Return the [X, Y] coordinate for the center point of the cell that contains the specified text.  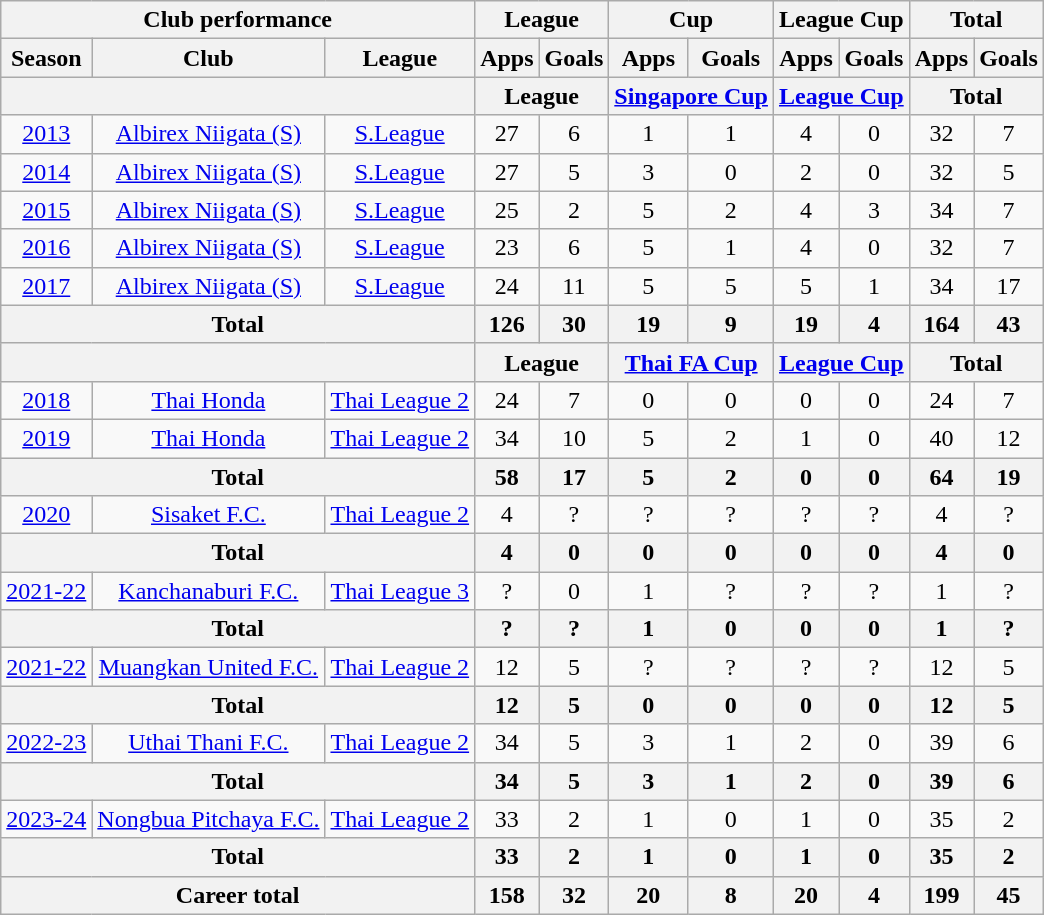
2022-23 [46, 743]
2018 [46, 400]
10 [574, 438]
Cup [692, 20]
164 [941, 324]
126 [507, 324]
11 [574, 286]
23 [507, 248]
Sisaket F.C. [208, 515]
Nongbua Pitchaya F.C. [208, 819]
2016 [46, 248]
2015 [46, 210]
2013 [46, 134]
45 [1009, 895]
2014 [46, 172]
2023-24 [46, 819]
Uthai Thani F.C. [208, 743]
Season [46, 58]
Club performance [238, 20]
Muangkan United F.C. [208, 667]
58 [507, 477]
Career total [238, 895]
199 [941, 895]
Club [208, 58]
25 [507, 210]
30 [574, 324]
2017 [46, 286]
158 [507, 895]
64 [941, 477]
Thai FA Cup [692, 362]
40 [941, 438]
2019 [46, 438]
Singapore Cup [692, 96]
Kanchanaburi F.C. [208, 591]
Thai League 3 [400, 591]
8 [731, 895]
9 [731, 324]
43 [1009, 324]
2020 [46, 515]
